Locate the cell with the specified text and output its [X, Y] center coordinate. 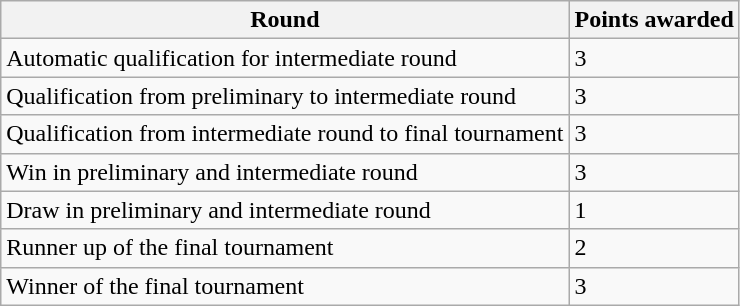
Qualification from preliminary to intermediate round [285, 96]
Automatic qualification for intermediate round [285, 58]
Win in preliminary and intermediate round [285, 172]
Points awarded [654, 20]
Qualification from intermediate round to final tournament [285, 134]
Draw in preliminary and intermediate round [285, 210]
Runner up of the final tournament [285, 248]
1 [654, 210]
Round [285, 20]
2 [654, 248]
Winner of the final tournament [285, 286]
